Capture the cell that displays the provided text and extract its (x, y) central coordinate. 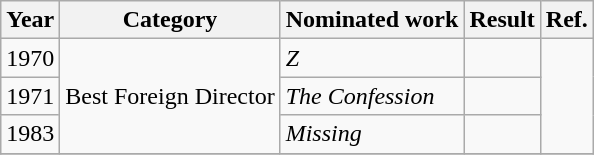
Nominated work (372, 20)
Z (372, 58)
Ref. (566, 20)
The Confession (372, 96)
Missing (372, 134)
Category (170, 20)
1970 (30, 58)
Best Foreign Director (170, 96)
1983 (30, 134)
Result (502, 20)
1971 (30, 96)
Year (30, 20)
